Provide the (X, Y) coordinate of the cell's center where the given text is located.  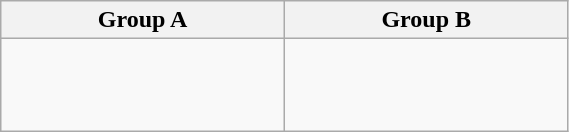
Group A (143, 20)
Group B (426, 20)
